Output the (x, y) coordinate of the center of the cell containing the given text.  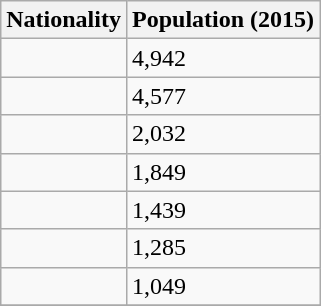
1,049 (222, 286)
Nationality (64, 20)
1,849 (222, 172)
Population (2015) (222, 20)
4,577 (222, 96)
2,032 (222, 134)
4,942 (222, 58)
1,439 (222, 210)
1,285 (222, 248)
